Identify which cell holds the provided text, then report its [X, Y] central coordinate. 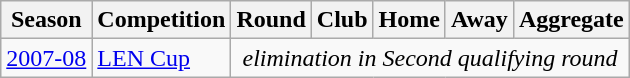
Competition [162, 20]
Home [409, 20]
2007-08 [46, 58]
Club [342, 20]
LEN Cup [162, 58]
Aggregate [571, 20]
Away [479, 20]
Season [46, 20]
Round [271, 20]
elimination in Second qualifying round [430, 58]
